Scan for the cell matching the given text and deliver its [X, Y] coordinate at center. 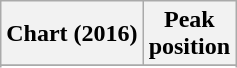
Chart (2016) [72, 34]
Peak position [189, 34]
